Identify which cell holds the provided text, then report its [X, Y] central coordinate. 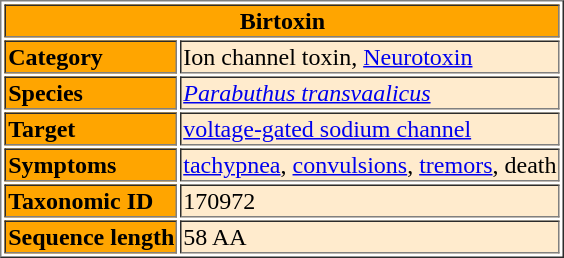
Birtoxin [282, 20]
Category [91, 56]
Target [91, 128]
voltage-gated sodium channel [370, 128]
170972 [370, 200]
Sequence length [91, 236]
Symptoms [91, 164]
Taxonomic ID [91, 200]
Species [91, 92]
tachypnea, convulsions, tremors, death [370, 164]
Parabuthus transvaalicus [370, 92]
58 AA [370, 236]
Ion channel toxin, Neurotoxin [370, 56]
